Detect which cell encompasses the target text, then output its (X, Y) center coordinate. 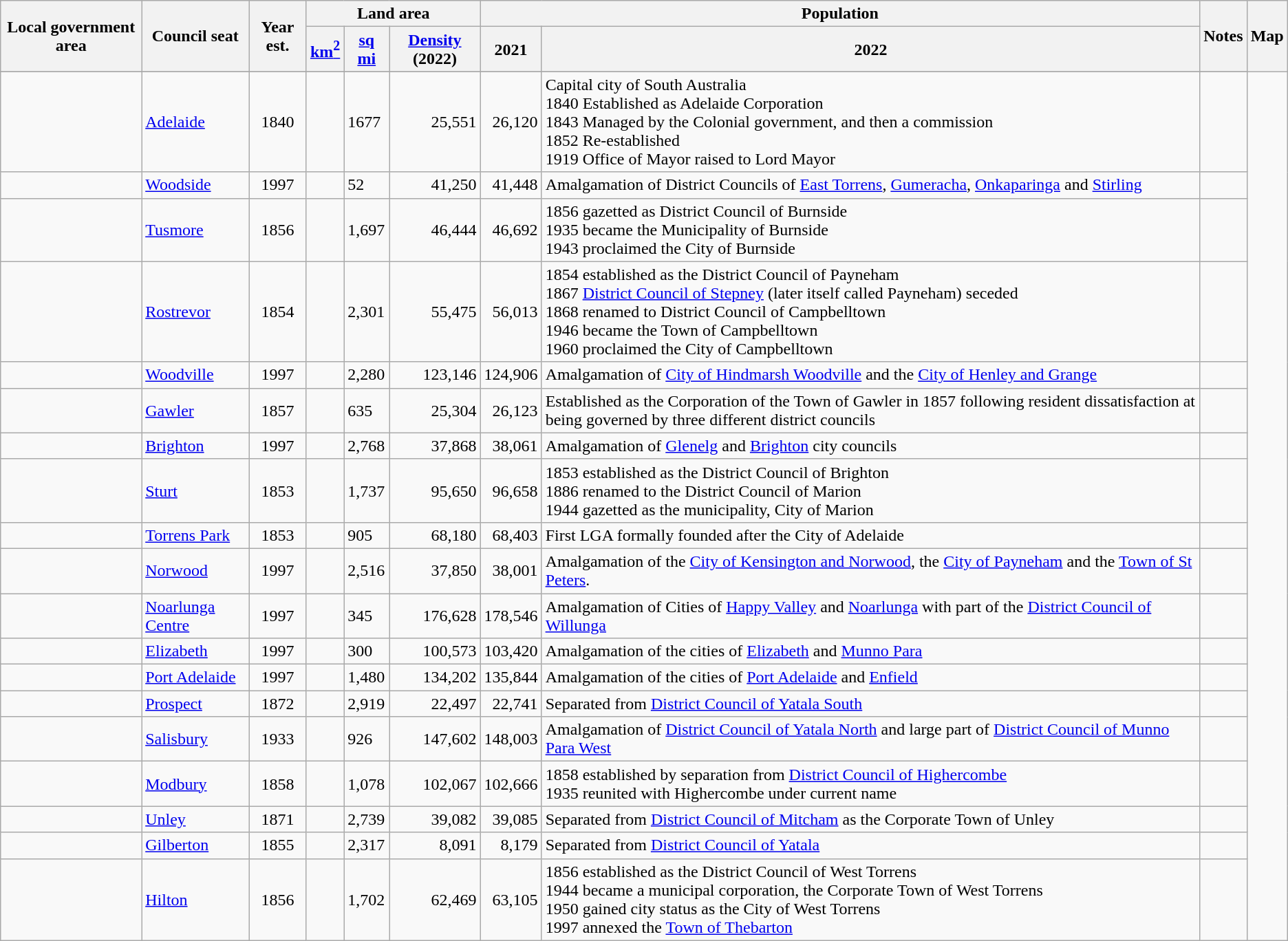
26,123 (511, 410)
Density (2022) (435, 50)
2,516 (367, 571)
Woodville (195, 375)
Adelaide (195, 122)
1,702 (367, 900)
sq mi (367, 50)
1855 (278, 845)
2,317 (367, 845)
39,082 (435, 819)
52 (367, 185)
Amalgamation of the cities of Elizabeth and Munno Para (871, 651)
1856 gazetted as District Council of Burnside1935 became the Municipality of Burnside1943 proclaimed the City of Burnside (871, 230)
Norwood (195, 571)
39,085 (511, 819)
Amalgamation of the City of Kensington and Norwood, the City of Payneham and the Town of St Peters. (871, 571)
102,067 (435, 784)
62,469 (435, 900)
Local government area (72, 36)
1871 (278, 819)
95,650 (435, 490)
100,573 (435, 651)
Prospect (195, 704)
300 (367, 651)
1840 (278, 122)
1,697 (367, 230)
96,658 (511, 490)
123,146 (435, 375)
Port Adelaide (195, 678)
Rostrevor (195, 312)
2,919 (367, 704)
Brighton (195, 446)
Gawler (195, 410)
Population (840, 14)
1857 (278, 410)
8,179 (511, 845)
Salisbury (195, 739)
8,091 (435, 845)
Separated from District Council of Yatala South (871, 704)
Amalgamation of District Council of Yatala North and large part of District Council of Munno Para West (871, 739)
1,480 (367, 678)
135,844 (511, 678)
38,001 (511, 571)
Hilton (195, 900)
1872 (278, 704)
148,003 (511, 739)
1858 (278, 784)
Torrens Park (195, 535)
Sturt (195, 490)
Noarlunga Centre (195, 615)
41,250 (435, 185)
Notes (1223, 36)
1854 (278, 312)
102,666 (511, 784)
Amalgamation of City of Hindmarsh Woodville and the City of Henley and Grange (871, 375)
1853 established as the District Council of Brighton1886 renamed to the District Council of Marion1944 gazetted as the municipality, City of Marion (871, 490)
2,768 (367, 446)
Council seat (195, 36)
38,061 (511, 446)
1,737 (367, 490)
176,628 (435, 615)
22,497 (435, 704)
Amalgamation of the cities of Port Adelaide and Enfield (871, 678)
55,475 (435, 312)
2021 (511, 50)
41,448 (511, 185)
46,444 (435, 230)
Separated from District Council of Yatala (871, 845)
Tusmore (195, 230)
46,692 (511, 230)
25,304 (435, 410)
63,105 (511, 900)
345 (367, 615)
26,120 (511, 122)
2,280 (367, 375)
Year est. (278, 36)
Elizabeth (195, 651)
Gilberton (195, 845)
1858 established by separation from District Council of Highercombe1935 reunited with Highercombe under current name (871, 784)
37,850 (435, 571)
635 (367, 410)
Amalgamation of Cities of Happy Valley and Noarlunga with part of the District Council of Willunga (871, 615)
1677 (367, 122)
68,403 (511, 535)
Amalgamation of District Councils of East Torrens, Gumeracha, Onkaparinga and Stirling (871, 185)
56,013 (511, 312)
103,420 (511, 651)
Land area (394, 14)
124,906 (511, 375)
Amalgamation of Glenelg and Brighton city councils (871, 446)
905 (367, 535)
2,301 (367, 312)
Unley (195, 819)
2,739 (367, 819)
Modbury (195, 784)
178,546 (511, 615)
134,202 (435, 678)
926 (367, 739)
37,868 (435, 446)
147,602 (435, 739)
First LGA formally founded after the City of Adelaide (871, 535)
25,551 (435, 122)
1,078 (367, 784)
22,741 (511, 704)
Map (1267, 36)
Woodside (195, 185)
2022 (871, 50)
Separated from District Council of Mitcham as the Corporate Town of Unley (871, 819)
68,180 (435, 535)
1933 (278, 739)
km2 (325, 50)
